Identify which cell holds the provided text, then report its (x, y) central coordinate. 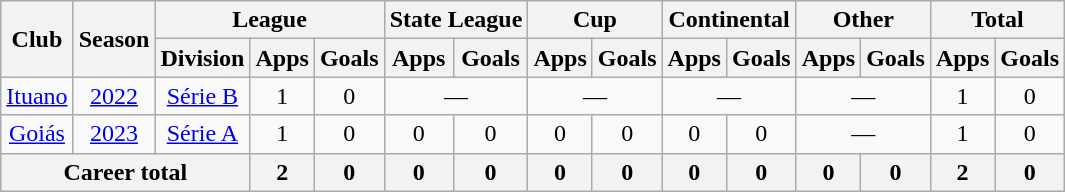
Série A (202, 134)
Other (863, 20)
Club (37, 39)
2023 (114, 134)
League (270, 20)
Career total (126, 172)
Continental (729, 20)
Division (202, 58)
Ituano (37, 96)
2022 (114, 96)
Season (114, 39)
Série B (202, 96)
State League (456, 20)
Goiás (37, 134)
Total (997, 20)
Cup (595, 20)
